Locate the cell with the specified text and output its [x, y] center coordinate. 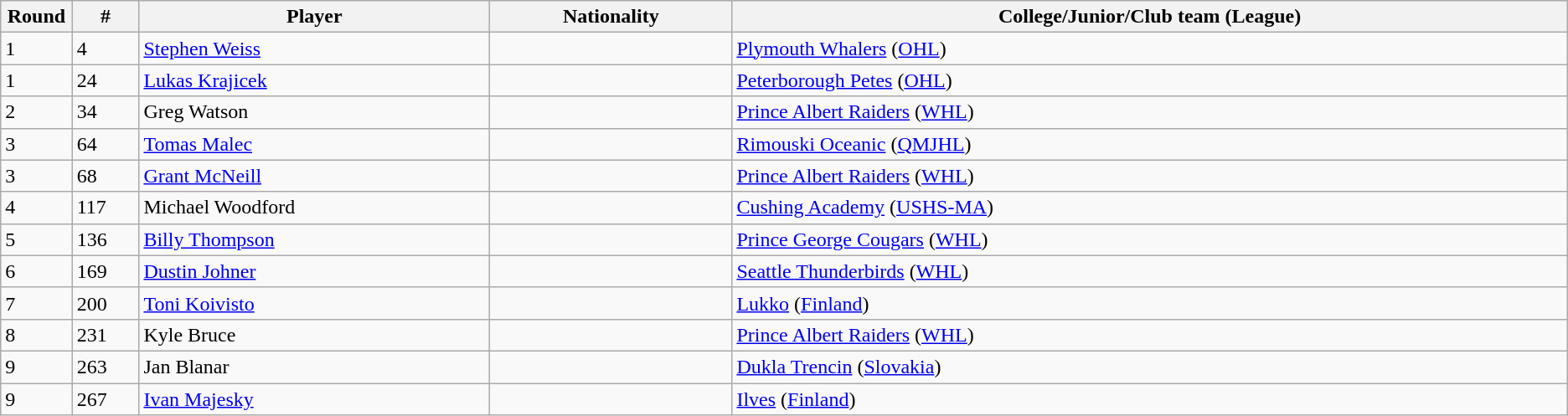
68 [106, 176]
Rimouski Oceanic (QMJHL) [1149, 144]
Stephen Weiss [315, 49]
117 [106, 208]
Dustin Johner [315, 271]
34 [106, 112]
Greg Watson [315, 112]
Dukla Trencin (Slovakia) [1149, 367]
Lukas Krajicek [315, 80]
# [106, 17]
Tomas Malec [315, 144]
231 [106, 335]
64 [106, 144]
2 [37, 112]
Plymouth Whalers (OHL) [1149, 49]
Toni Koivisto [315, 303]
Lukko (Finland) [1149, 303]
8 [37, 335]
College/Junior/Club team (League) [1149, 17]
267 [106, 399]
Seattle Thunderbirds (WHL) [1149, 271]
Peterborough Petes (OHL) [1149, 80]
Player [315, 17]
263 [106, 367]
6 [37, 271]
7 [37, 303]
200 [106, 303]
Round [37, 17]
Nationality [611, 17]
Grant McNeill [315, 176]
5 [37, 239]
Jan Blanar [315, 367]
Cushing Academy (USHS-MA) [1149, 208]
Kyle Bruce [315, 335]
Prince George Cougars (WHL) [1149, 239]
Ivan Majesky [315, 399]
Billy Thompson [315, 239]
Ilves (Finland) [1149, 399]
136 [106, 239]
24 [106, 80]
Michael Woodford [315, 208]
169 [106, 271]
